Identify which cell holds the provided text, then report its (X, Y) central coordinate. 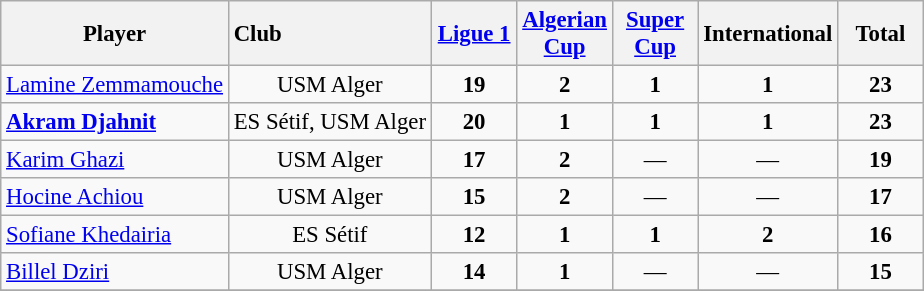
Ligue 1 (474, 34)
Lamine Zemmamouche (115, 85)
Club (330, 34)
15 (474, 197)
12 (474, 235)
Karim Ghazi (115, 160)
Akram Djahnit (115, 122)
Algerian Cup (564, 34)
Hocine Achiou (115, 197)
Super Cup (655, 34)
International (768, 34)
ES Sétif, USM Alger (330, 122)
ES Sétif (330, 235)
16 (881, 235)
Player (115, 34)
Sofiane Khedairia (115, 235)
Total (881, 34)
20 (474, 122)
